From the cell containing the given text, extract its center point as (x, y) coordinate. 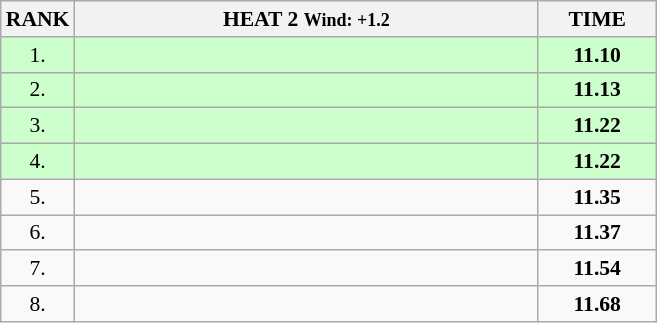
11.35 (597, 197)
1. (38, 55)
HEAT 2 Wind: +1.2 (306, 19)
6. (38, 233)
3. (38, 126)
8. (38, 304)
11.10 (597, 55)
TIME (597, 19)
RANK (38, 19)
11.68 (597, 304)
5. (38, 197)
11.13 (597, 90)
7. (38, 269)
2. (38, 90)
11.54 (597, 269)
4. (38, 162)
11.37 (597, 233)
